From the cell containing the given text, extract its center point as [x, y] coordinate. 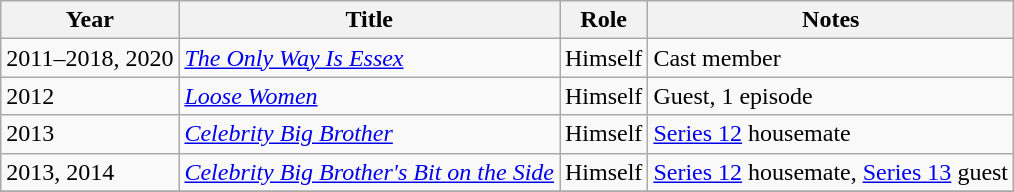
2011–2018, 2020 [90, 58]
Series 12 housemate, Series 13 guest [831, 172]
2012 [90, 96]
Cast member [831, 58]
Role [604, 20]
Notes [831, 20]
2013, 2014 [90, 172]
Celebrity Big Brother's Bit on the Side [370, 172]
Title [370, 20]
Loose Women [370, 96]
2013 [90, 134]
The Only Way Is Essex [370, 58]
Celebrity Big Brother [370, 134]
Series 12 housemate [831, 134]
Year [90, 20]
Guest, 1 episode [831, 96]
